Find where the given text appears and provide that cell's center as [x, y] coordinate. 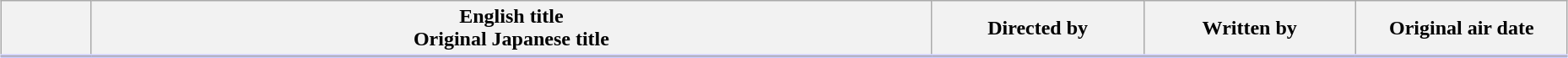
Directed by [1038, 29]
English title Original Japanese title [511, 29]
Original air date [1462, 29]
Written by [1249, 29]
